Detect which cell encompasses the target text, then output its (X, Y) center coordinate. 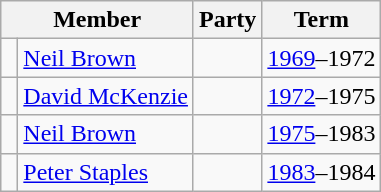
Term (322, 20)
Peter Staples (106, 172)
1969–1972 (322, 58)
David McKenzie (106, 96)
Member (98, 20)
1972–1975 (322, 96)
1975–1983 (322, 134)
1983–1984 (322, 172)
Party (227, 20)
